Identify which cell holds the provided text, then report its (x, y) central coordinate. 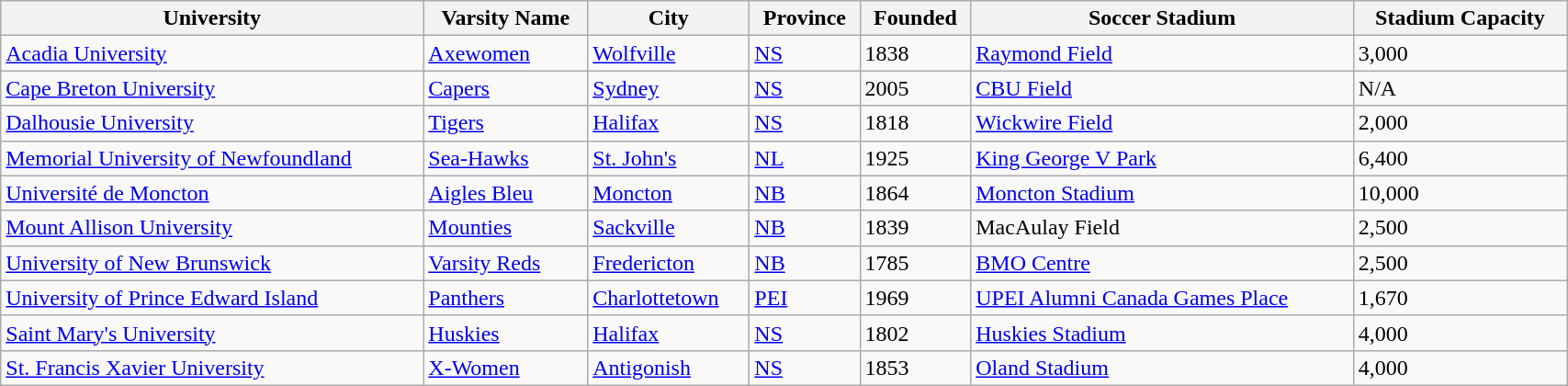
1818 (915, 123)
Tigers (505, 123)
Wickwire Field (1163, 123)
Mounties (505, 228)
2005 (915, 88)
1925 (915, 158)
University of Prince Edward Island (212, 298)
N/A (1460, 88)
X-Women (505, 368)
University of New Brunswick (212, 263)
6,400 (1460, 158)
Huskies Stadium (1163, 333)
PEI (805, 298)
2,000 (1460, 123)
1802 (915, 333)
Saint Mary's University (212, 333)
Sea-Hawks (505, 158)
NL (805, 158)
King George V Park (1163, 158)
Memorial University of Newfoundland (212, 158)
Huskies (505, 333)
Moncton Stadium (1163, 193)
1969 (915, 298)
1,670 (1460, 298)
Oland Stadium (1163, 368)
St. Francis Xavier University (212, 368)
MacAulay Field (1163, 228)
1839 (915, 228)
Axewomen (505, 53)
Charlottetown (669, 298)
Soccer Stadium (1163, 18)
1864 (915, 193)
Dalhousie University (212, 123)
CBU Field (1163, 88)
University (212, 18)
1838 (915, 53)
BMO Centre (1163, 263)
Moncton (669, 193)
Aigles Bleu (505, 193)
10,000 (1460, 193)
Cape Breton University (212, 88)
UPEI Alumni Canada Games Place (1163, 298)
3,000 (1460, 53)
Province (805, 18)
1785 (915, 263)
1853 (915, 368)
Sydney (669, 88)
City (669, 18)
Fredericton (669, 263)
Mount Allison University (212, 228)
Raymond Field (1163, 53)
Varsity Reds (505, 263)
Panthers (505, 298)
St. John's (669, 158)
Stadium Capacity (1460, 18)
Wolfville (669, 53)
Founded (915, 18)
Sackville (669, 228)
Acadia University (212, 53)
Université de Moncton (212, 193)
Varsity Name (505, 18)
Antigonish (669, 368)
Capers (505, 88)
